From the cell containing the given text, extract its center point as [x, y] coordinate. 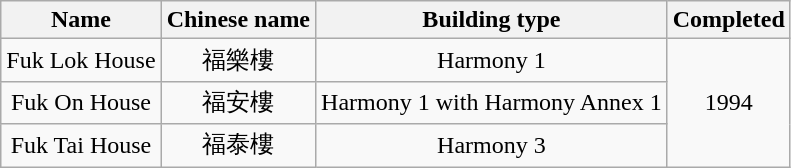
Fuk Tai House [81, 146]
Harmony 1 [492, 60]
福安樓 [238, 102]
Harmony 3 [492, 146]
Fuk On House [81, 102]
1994 [728, 103]
福泰樓 [238, 146]
福樂樓 [238, 60]
Harmony 1 with Harmony Annex 1 [492, 102]
Building type [492, 20]
Completed [728, 20]
Fuk Lok House [81, 60]
Chinese name [238, 20]
Name [81, 20]
